Output the [x, y] coordinate of the center of the cell containing the given text.  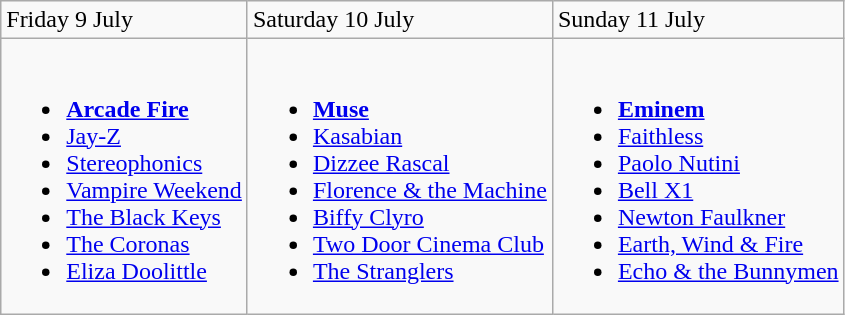
MuseKasabianDizzee RascalFlorence & the MachineBiffy ClyroTwo Door Cinema ClubThe Stranglers [400, 176]
Arcade FireJay-ZStereophonicsVampire WeekendThe Black KeysThe CoronasEliza Doolittle [124, 176]
Friday 9 July [124, 20]
EminemFaithlessPaolo NutiniBell X1Newton FaulknerEarth, Wind & FireEcho & the Bunnymen [698, 176]
Sunday 11 July [698, 20]
Saturday 10 July [400, 20]
